Find where the given text appears and provide that cell's center as (X, Y) coordinate. 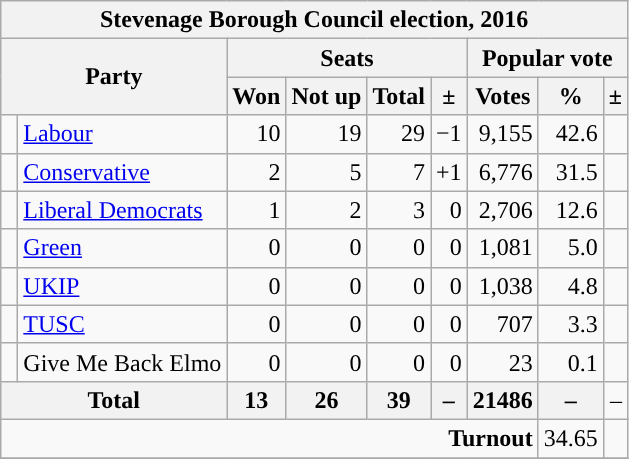
6,776 (502, 172)
21486 (502, 400)
39 (399, 400)
TUSC (122, 324)
Votes (502, 96)
1 (256, 210)
10 (256, 134)
13 (256, 400)
Stevenage Borough Council election, 2016 (314, 20)
5 (326, 172)
Give Me Back Elmo (122, 362)
7 (399, 172)
31.5 (570, 172)
0.1 (570, 362)
−1 (450, 134)
1,038 (502, 286)
+1 (450, 172)
Liberal Democrats (122, 210)
19 (326, 134)
34.65 (570, 438)
Popular vote (547, 58)
Won (256, 96)
Labour (122, 134)
5.0 (570, 248)
Party (114, 77)
12.6 (570, 210)
42.6 (570, 134)
Turnout (270, 438)
UKIP (122, 286)
1,081 (502, 248)
Not up (326, 96)
9,155 (502, 134)
707 (502, 324)
3 (399, 210)
Green (122, 248)
% (570, 96)
2,706 (502, 210)
29 (399, 134)
4.8 (570, 286)
Conservative (122, 172)
26 (326, 400)
3.3 (570, 324)
Seats (347, 58)
23 (502, 362)
